Determine the (X, Y) coordinate at the center of the cell enclosing the given text.  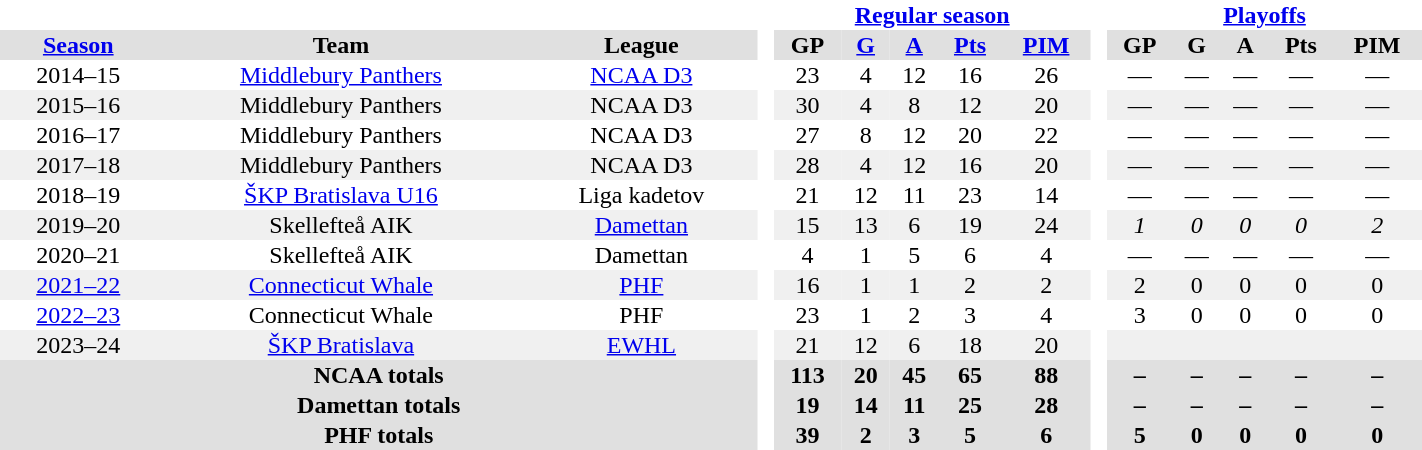
2022–23 (78, 315)
Liga kadetov (641, 195)
ŠKP Bratislava U16 (342, 195)
30 (808, 105)
Team (342, 45)
League (641, 45)
2018–19 (78, 195)
2019–20 (78, 225)
88 (1046, 375)
2017–18 (78, 165)
2020–21 (78, 255)
25 (970, 405)
ŠKP Bratislava (342, 345)
EWHL (641, 345)
15 (808, 225)
39 (808, 435)
2023–24 (78, 345)
65 (970, 375)
2016–17 (78, 135)
18 (970, 345)
2014–15 (78, 75)
PHF totals (378, 435)
113 (808, 375)
Playoffs (1264, 15)
27 (808, 135)
26 (1046, 75)
Season (78, 45)
24 (1046, 225)
Regular season (932, 15)
Damettan totals (378, 405)
2021–22 (78, 285)
2015–16 (78, 105)
45 (914, 375)
NCAA totals (378, 375)
13 (866, 225)
22 (1046, 135)
